From the cell containing the given text, extract its center point as (x, y) coordinate. 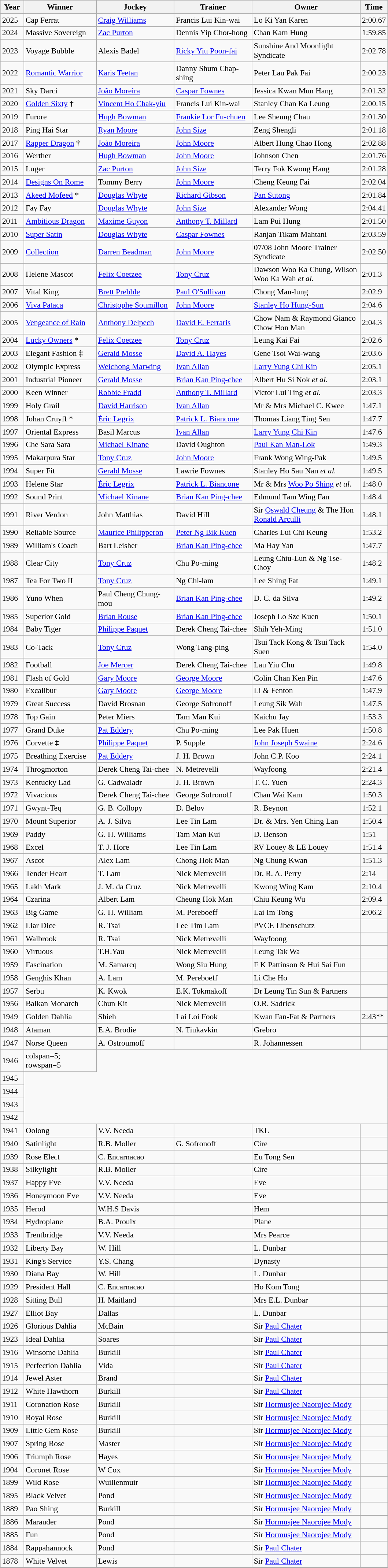
2:03.3 (374, 393)
Clear City (60, 563)
Dr. R. A. Perry (306, 874)
Y.S. Chang (135, 1261)
1931 (12, 1261)
1916 (12, 1352)
Shih Yeh-Ming (306, 629)
R. Johannessen (306, 1043)
2:03.1 (374, 380)
Sound Print (60, 497)
Ng Chung Kwan (306, 861)
2:01.50 (374, 221)
1993 (12, 484)
1998 (12, 419)
M. Samarcq (135, 965)
1:47.9 (374, 691)
1949 (12, 1017)
Joe Mercer (135, 665)
1962 (12, 926)
2008 (12, 275)
2:02.9 (374, 292)
Holy Grail (60, 406)
Danny Shum Chap-shing (213, 73)
Rapper Dragon † (60, 143)
1:50.4 (374, 822)
Superior Gold (60, 617)
Yuno When (60, 599)
Brian Rouse (135, 617)
Mrs E.L. Dunbar (306, 1300)
1:49.2 (374, 599)
Vengeance of Rain (60, 323)
Karis Teetan (135, 73)
Peter Ng Bik Kuen (213, 533)
Balkan Monarch (60, 1004)
Paul Cheng Chung-mou (135, 599)
1930 (12, 1274)
Master (135, 1444)
Elegant Fashion ‡ (60, 354)
2:21.4 (374, 769)
1961 (12, 939)
Marauder (60, 1522)
1969 (12, 834)
Royal Rose (60, 1418)
2000 (12, 393)
Walbrook (60, 939)
David Hill (213, 515)
2009 (12, 252)
1985 (12, 617)
Anthony Delpech (135, 323)
Satinlight (60, 1144)
PVCE Libenschutz (306, 926)
Mr & Mrs Michael C. Kwee (306, 406)
1940 (12, 1144)
Shieh (135, 1017)
John C.P. Koo (306, 756)
Olympic Express (60, 367)
Chow Nam & Raymond Gianco Chow Hon Man (306, 323)
Top Gain (60, 717)
Vital King (60, 292)
David Oughton (213, 445)
Alexis Badel (135, 51)
Lo Ki Yan Karen (306, 20)
Jewel Aster (60, 1378)
T. C. Yuen (306, 782)
Ma Hay Yan (306, 545)
Wong Siu Hung (213, 965)
Liberty Bay (60, 1248)
Paddy (60, 834)
Peter Miers (135, 717)
1:51.4 (374, 848)
Werther (60, 156)
2022 (12, 73)
Darren Beadman (135, 252)
1:51 (374, 834)
Pan Sutong (306, 195)
1992 (12, 497)
N. Metrevelli (213, 769)
1941 (12, 1131)
O.R. Sadrick (306, 1004)
R. Beynon (306, 808)
G. B. Collopy (135, 808)
2:14 (374, 874)
2001 (12, 380)
David Harrison (135, 406)
Dawson Woo Ka Chung, Wilson Woo Ka Wah et al. (306, 275)
Industrial Pioneer (60, 380)
colspan=5; rowspan=5 (60, 1061)
Elliot Bay (60, 1313)
1932 (12, 1248)
2:05.1 (374, 367)
Maurice Philipperon (135, 533)
1911 (12, 1405)
King's Service (60, 1261)
1884 (12, 1548)
Alexander Wong (306, 208)
1:59.85 (374, 33)
A. Ostroumoff (135, 1043)
Basil Marcus (135, 432)
1:48.0 (374, 484)
Che Sara Sara (60, 445)
Trentbridge (60, 1235)
2:04.6 (374, 305)
Keen Winner (60, 393)
Herod (60, 1209)
1943 (12, 1105)
John Matthias (135, 515)
1:53.3 (374, 717)
1965 (12, 887)
Winsome Dahlia (60, 1352)
Kwong Wing Kam (306, 887)
N. Tiukavkin (213, 1030)
Romantic Warrior (60, 73)
2019 (12, 117)
1:48.4 (374, 497)
2:06.2 (374, 913)
Helene Star (60, 484)
Leung Tak Wa (306, 952)
Liar Dice (60, 926)
2014 (12, 182)
1984 (12, 629)
2025 (12, 20)
2004 (12, 340)
2018 (12, 130)
Diana Bay (60, 1274)
Leung Sik Wah (306, 704)
Lucky Owners * (60, 340)
Norse Queen (60, 1043)
P. Supple (213, 743)
D. Benson (306, 834)
David E. Ferraris (213, 323)
Frankie Lor Fu-chuen (213, 117)
Terry Fok Kwong Hang (306, 169)
2:02.50 (374, 252)
1957 (12, 991)
2:10.4 (374, 887)
2:00.23 (374, 73)
Stanley Ho Sau Nan et al. (306, 471)
1990 (12, 533)
Oriental Express (60, 432)
Pao Shing (60, 1509)
Massive Sovereign (60, 33)
1974 (12, 769)
1971 (12, 808)
Albert Lam (135, 900)
Tommy Berry (135, 182)
2:01.84 (374, 195)
T. Lam (135, 874)
Lakh Mark (60, 887)
Collection (60, 252)
Designs On Rome (60, 182)
Albert Hung Chao Hong (306, 143)
Johnson Chen (306, 156)
F K Pattinson & Hui Sai Fun (306, 965)
1966 (12, 874)
1923 (12, 1340)
Lam Pui Hung (306, 221)
Fun (60, 1535)
Lai Loi Fook (213, 1017)
Wild Rose (60, 1483)
2:01.3 (374, 275)
2021 (12, 91)
Owner (306, 7)
1:49.1 (374, 581)
Jockey (135, 7)
1939 (12, 1157)
Great Success (60, 704)
1:53.2 (374, 533)
Honeymoon Eve (60, 1196)
1914 (12, 1378)
Big Game (60, 913)
Thomas Liang Ting Sen (306, 419)
Golden Sixty † (60, 104)
2:02.88 (374, 143)
David Brosnan (135, 704)
Chun Kit (135, 1004)
1973 (12, 782)
Li & Fenton (306, 691)
Ng Chi-lam (213, 581)
Dallas (135, 1313)
Maxime Guyon (135, 221)
Rappahannock (60, 1548)
2017 (12, 143)
1963 (12, 913)
Vincent Ho Chak-yiu (135, 104)
1999 (12, 406)
Czarina (60, 900)
Cheng Keung Fai (306, 182)
1980 (12, 691)
1:51.3 (374, 861)
Ambitious Dragon (60, 221)
Lee Sheung Chau (306, 117)
Kentucky Lad (60, 782)
Richard Gibson (213, 195)
2:00.15 (374, 104)
2003 (12, 354)
Plane (306, 1222)
1907 (12, 1444)
Golden Dahlia (60, 1017)
2:01.32 (374, 91)
Year (12, 7)
1886 (12, 1522)
Excalibur (60, 691)
Christophe Soumillon (135, 305)
Hem (306, 1209)
McBain (135, 1326)
1968 (12, 848)
2007 (12, 292)
David A. Hayes (213, 354)
Dr Leung Tin Sun & Partners (306, 991)
Robbie Fradd (135, 393)
1988 (12, 563)
Lee Shing Fat (306, 581)
1996 (12, 445)
1977 (12, 730)
Hayes (135, 1457)
1956 (12, 1004)
2016 (12, 156)
1:50.8 (374, 730)
1878 (12, 1561)
1:54.0 (374, 647)
E.K. Tokmakoff (213, 991)
Alex Lam (135, 861)
1937 (12, 1183)
1986 (12, 599)
D. C. da Silva (306, 599)
1972 (12, 795)
John Joseph Swaine (306, 743)
Charles Lui Chi Keung (306, 533)
2:43** (374, 1017)
D. Belov (213, 808)
2:02.78 (374, 51)
Chiu Keung Wu (306, 900)
1948 (12, 1030)
Paul Kan Man-Lok (306, 445)
Makarpura Star (60, 458)
T.H.Yau (135, 952)
1:49.3 (374, 445)
G. H. William (135, 913)
E.A. Brodie (135, 1030)
William's Coach (60, 545)
A. J. Silva (135, 822)
Ataman (60, 1030)
1:49.8 (374, 665)
1906 (12, 1457)
2006 (12, 305)
White Hawthorn (60, 1392)
2023 (12, 51)
Vida (135, 1366)
1:47.1 (374, 406)
G. Cadwaladr (135, 782)
1:52.1 (374, 808)
Throgmorton (60, 769)
Helene Mascot (60, 275)
2002 (12, 367)
1994 (12, 471)
Genghis Khan (60, 978)
Coronation Rose (60, 1405)
2:09.4 (374, 900)
Perfection Dahlia (60, 1366)
1:47.5 (374, 704)
Lai Im Tong (306, 913)
Craig Williams (135, 20)
President Hall (60, 1287)
Serbu (60, 991)
1926 (12, 1326)
2:01.30 (374, 117)
Trainer (213, 7)
1982 (12, 665)
Breathing Exercise (60, 756)
W.H.S Davis (135, 1209)
Sky Darci (60, 91)
1964 (12, 900)
Colin Chan Ken Pin (306, 678)
Eu Tong Sen (306, 1157)
Luger (60, 169)
Rose Elect (60, 1157)
Sunshine And Moonlight Syndicate (306, 51)
2020 (12, 104)
2:01.18 (374, 130)
Little Gem Rose (60, 1431)
1889 (12, 1509)
B.A. Proulx (135, 1222)
Excel (60, 848)
Chong Man-lung (306, 292)
1978 (12, 717)
2:24.6 (374, 743)
Edmund Tam Wing Fan (306, 497)
White Velvet (60, 1561)
Stanley Ho Hung-Sun (306, 305)
1929 (12, 1287)
Flash of Gold (60, 678)
Chan Wai Kam (306, 795)
Leung Kai Fai (306, 340)
Triumph Rose (60, 1457)
Sir Oswald Cheung & The Hon Ronald Arculli (306, 515)
Baby Tiger (60, 629)
Victor Lui Ting et al. (306, 393)
Time (374, 7)
Soares (135, 1340)
2:24.3 (374, 782)
Spring Rose (60, 1444)
1945 (12, 1079)
2010 (12, 234)
1960 (12, 952)
Coronet Rose (60, 1470)
Stanley Chan Ka Leung (306, 104)
1981 (12, 678)
1899 (12, 1483)
Winner (60, 7)
Super Satin (60, 234)
Cheung Hok Man (213, 900)
Ideal Dahlia (60, 1340)
G. H. Williams (135, 834)
Corvette ‡ (60, 743)
2:24.1 (374, 756)
Weichong Marwing (135, 367)
Gene Tsoi Wai-wang (306, 354)
1909 (12, 1431)
Kaichu Jay (306, 717)
2:02.6 (374, 340)
Kwan Fan-Fat & Partners (306, 1017)
A. Lam (135, 978)
1975 (12, 756)
Mrs Pearce (306, 1235)
Furore (60, 117)
1:48.1 (374, 515)
Tender Heart (60, 874)
Lee Pak Huen (306, 730)
Albert Hu Si Nok et al. (306, 380)
1989 (12, 545)
Ho Kom Tong (306, 1287)
1:48.2 (374, 563)
Lee Tim Lam (213, 926)
2024 (12, 33)
2:00.67 (374, 20)
Voyage Bubble (60, 51)
Lawrie Fownes (213, 471)
Fay Fay (60, 208)
Reliable Source (60, 533)
2:01.28 (374, 169)
1938 (12, 1170)
Brett Prebble (135, 292)
Football (60, 665)
Chong Hok Man (213, 861)
1944 (12, 1092)
1933 (12, 1235)
1936 (12, 1196)
1947 (12, 1043)
Viva Pataca (60, 305)
Lau Yiu Chu (306, 665)
H. Maitland (135, 1300)
J. M. da Cruz (135, 887)
1:50.1 (374, 617)
1983 (12, 647)
Ping Hai Star (60, 130)
Black Velvet (60, 1496)
T. J. Hore (135, 848)
Akeed Mofeed * (60, 195)
1927 (12, 1313)
1979 (12, 704)
Co-Tack (60, 647)
1997 (12, 432)
1987 (12, 581)
Virtuous (60, 952)
2:04.41 (374, 208)
Peter Lau Pak Fai (306, 73)
Hydroplane (60, 1222)
1995 (12, 458)
W Cox (135, 1470)
G. Sofronoff (213, 1144)
River Verdon (60, 515)
Li Che Ho (306, 978)
Ranjan Tikam Mahtani (306, 234)
1912 (12, 1392)
Frank Wong Wing-Pak (306, 458)
Mount Superior (60, 822)
07/08 John Moore Trainer Syndicate (306, 252)
1970 (12, 822)
2:01.76 (374, 156)
K. Kwok (135, 991)
Paul O'Sullivan (213, 292)
Jessica Kwan Mun Hang (306, 91)
Wong Tang-ping (213, 647)
2012 (12, 208)
RV Louey & LE Louey (306, 848)
Happy Eve (60, 1183)
Gwynt-Teq (60, 808)
1958 (12, 978)
Grand Duke (60, 730)
Silkylight (60, 1170)
1895 (12, 1496)
Sitting Bull (60, 1300)
Johan Cruyff * (60, 419)
2005 (12, 323)
Dynasty (306, 1261)
1885 (12, 1535)
2015 (12, 169)
Ryan Moore (135, 130)
2013 (12, 195)
1946 (12, 1061)
Zeng Shengli (306, 130)
Ricky Yiu Poon-fai (213, 51)
Chan Kam Hung (306, 33)
2:03.59 (374, 234)
1935 (12, 1209)
1959 (12, 965)
1:50.3 (374, 795)
Grebro (306, 1030)
Mr & Mrs Woo Po Shing et al. (306, 484)
Ascot (60, 861)
2:02.04 (374, 182)
Super Fit (60, 471)
Fascination (60, 965)
Leung Chiu-Lun & Ng Tse-Choy (306, 563)
Lewis (135, 1561)
Vivacious (60, 795)
Oolong (60, 1131)
Cap Ferrat (60, 20)
2:03.6 (374, 354)
1942 (12, 1118)
2011 (12, 221)
Brand (135, 1378)
1:51.0 (374, 629)
1934 (12, 1222)
1991 (12, 515)
1928 (12, 1300)
TKL (306, 1131)
Glorious Dahlia (60, 1326)
Joseph Lo Sze Kuen (306, 617)
1910 (12, 1418)
Wuillenmuir (135, 1483)
2:04.3 (374, 323)
Tsui Tack Kong & Tsui Tack Suen (306, 647)
1904 (12, 1470)
1967 (12, 861)
Tea For Two II (60, 581)
1915 (12, 1366)
1976 (12, 743)
Bart Leisher (135, 545)
Dennis Yip Chor-hong (213, 33)
Dr. & Mrs. Yen Ching Lan (306, 822)
